Detect which cell encompasses the target text, then output its [X, Y] center coordinate. 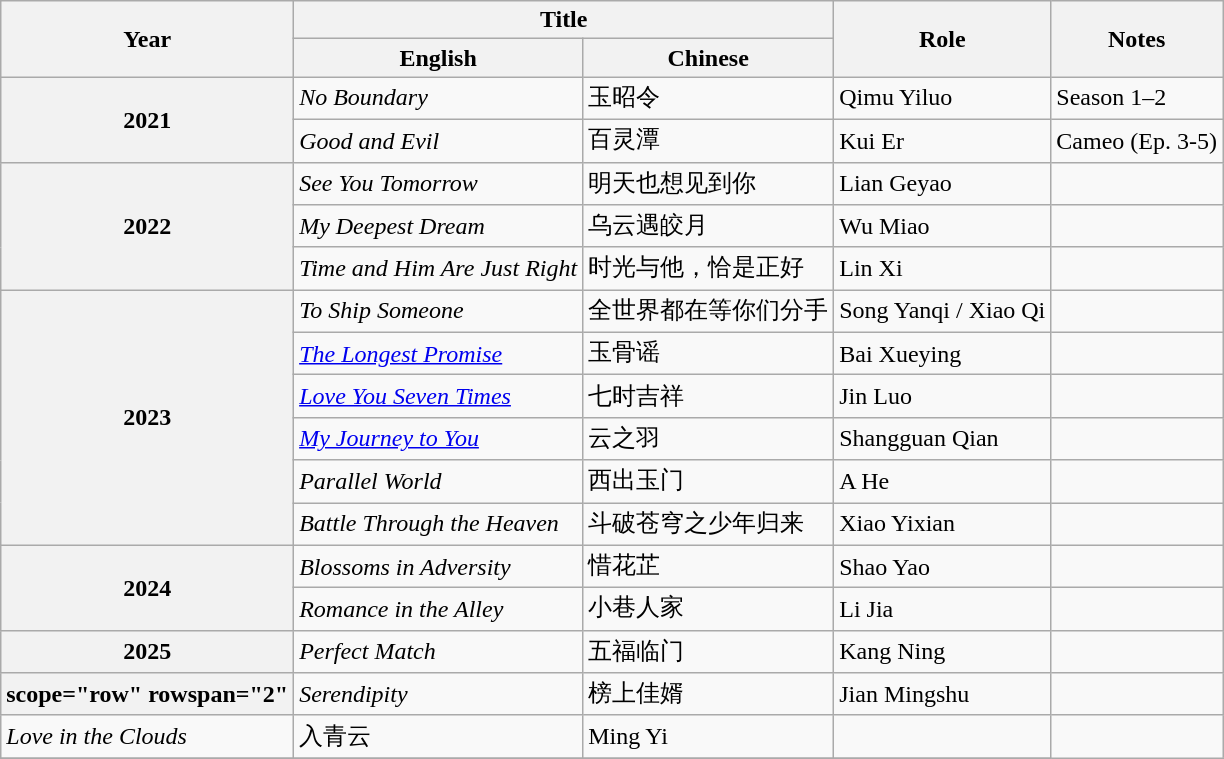
2023 [148, 418]
西出玉门 [708, 482]
Shao Yao [942, 566]
榜上佳婿 [708, 694]
Li Jia [942, 610]
Chinese [708, 58]
Wu Miao [942, 226]
Kui Er [942, 140]
Romance in the Alley [438, 610]
Parallel World [438, 482]
Love You Seven Times [438, 396]
Good and Evil [438, 140]
惜花芷 [708, 566]
入青云 [438, 736]
2021 [148, 120]
Blossoms in Adversity [438, 566]
Jin Luo [942, 396]
Song Yanqi / Xiao Qi [942, 312]
Bai Xueying [942, 354]
全世界都在等你们分手 [708, 312]
No Boundary [438, 98]
Shangguan Qian [942, 438]
斗破苍穹之少年归来 [708, 524]
My Journey to You [438, 438]
Battle Through the Heaven [438, 524]
Xiao Yixian [942, 524]
2022 [148, 226]
云之羽 [708, 438]
See You Tomorrow [438, 184]
Perfect Match [438, 652]
五福临门 [708, 652]
玉昭令 [708, 98]
Notes [1137, 39]
My Deepest Dream [438, 226]
七时吉祥 [708, 396]
2025 [148, 652]
Year [148, 39]
玉骨谣 [708, 354]
Title [564, 20]
Qimu Yiluo [942, 98]
小巷人家 [708, 610]
Serendipity [438, 694]
明天也想见到你 [708, 184]
scope="row" rowspan="2" [148, 694]
2024 [148, 588]
Season 1–2 [1137, 98]
Role [942, 39]
百灵潭 [708, 140]
To Ship Someone [438, 312]
The Longest Promise [438, 354]
Lin Xi [942, 268]
Time and Him Are Just Right [438, 268]
Lian Geyao [942, 184]
English [438, 58]
A He [942, 482]
Cameo (Ep. 3-5) [1137, 140]
Kang Ning [942, 652]
Love in the Clouds [148, 736]
时光与他，恰是正好 [708, 268]
乌云遇皎月 [708, 226]
Ming Yi [708, 736]
Jian Mingshu [942, 694]
